Pinpoint the cell where the given text exists, returning its (X, Y) midpoint coordinate. 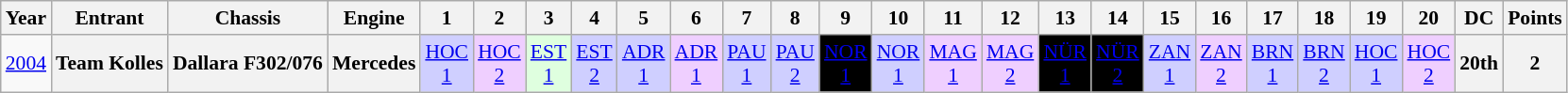
6 (697, 18)
16 (1221, 18)
3 (549, 18)
1 (447, 18)
EST2 (595, 64)
7 (746, 18)
ZAN2 (1221, 64)
5 (644, 18)
PAU1 (746, 64)
Dallara F302/076 (247, 64)
Year (26, 18)
19 (1376, 18)
20 (1428, 18)
Chassis (247, 18)
14 (1118, 18)
DC (1478, 18)
15 (1170, 18)
9 (846, 18)
ZAN1 (1170, 64)
NÜR2 (1118, 64)
PAU2 (795, 64)
Team Kolles (110, 64)
2004 (26, 64)
12 (1010, 18)
EST1 (549, 64)
18 (1324, 18)
8 (795, 18)
13 (1065, 18)
Entrant (110, 18)
20th (1478, 64)
BRN2 (1324, 64)
11 (953, 18)
4 (595, 18)
MAG2 (1010, 64)
Engine (374, 18)
MAG1 (953, 64)
17 (1273, 18)
BRN1 (1273, 64)
NÜR1 (1065, 64)
Points (1535, 18)
Mercedes (374, 64)
10 (899, 18)
